Pinpoint the cell where the given text exists, returning its (x, y) midpoint coordinate. 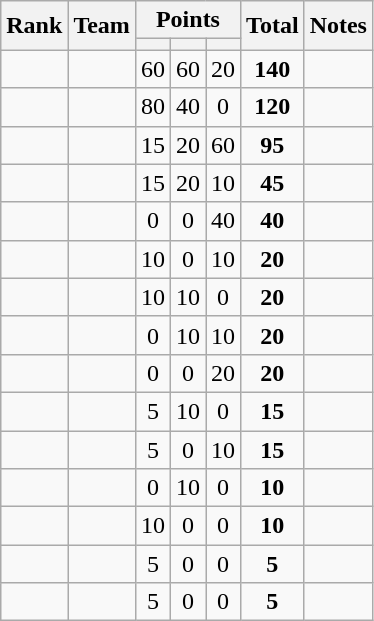
Points (188, 20)
Team (102, 26)
45 (273, 183)
140 (273, 69)
95 (273, 145)
Rank (34, 26)
120 (273, 107)
Notes (338, 26)
80 (152, 107)
Total (273, 26)
